Search for the cell housing the specified text and yield its (x, y) center coordinate. 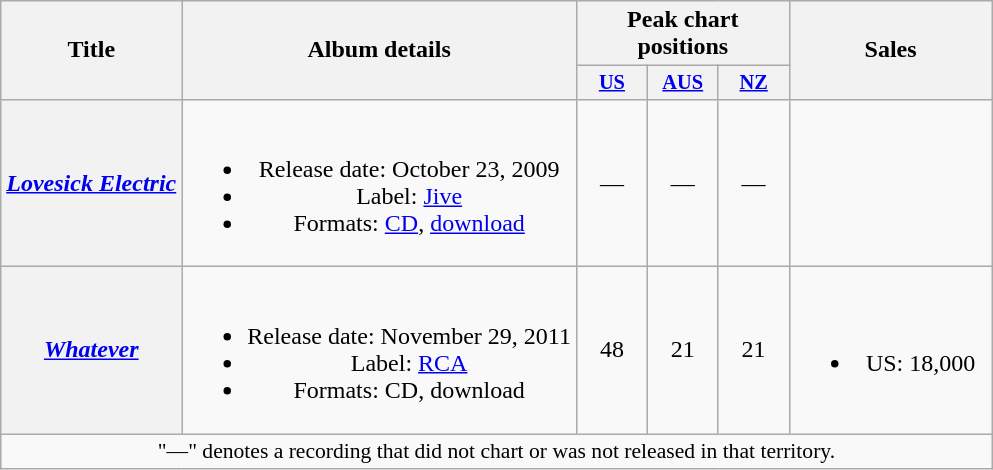
NZ (754, 83)
48 (612, 350)
Sales (890, 50)
Release date: October 23, 2009Label: JiveFormats: CD, download (380, 182)
Whatever (92, 350)
Title (92, 50)
Peak chart positions (682, 34)
US: 18,000 (890, 350)
AUS (682, 83)
Release date: November 29, 2011Label: RCAFormats: CD, download (380, 350)
Lovesick Electric (92, 182)
Album details (380, 50)
"—" denotes a recording that did not chart or was not released in that territory. (496, 452)
US (612, 83)
